Detect which cell encompasses the target text, then output its (x, y) center coordinate. 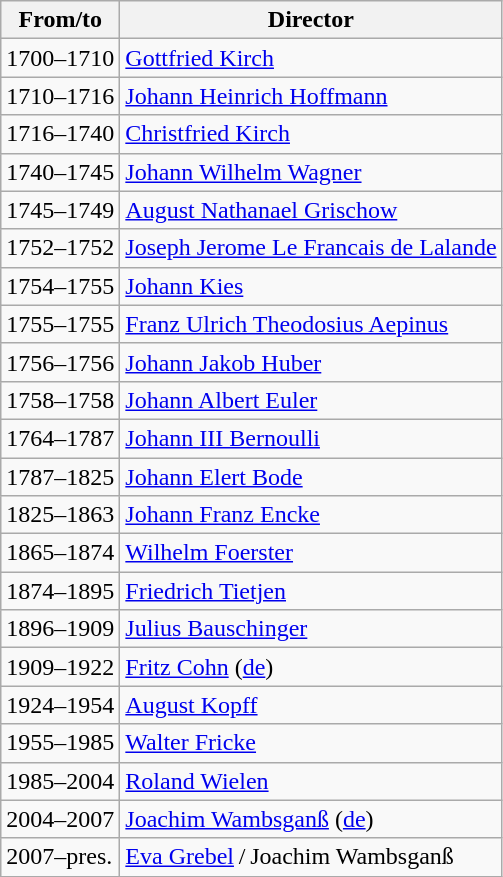
1754–1755 (60, 286)
1764–1787 (60, 438)
Christfried Kirch (311, 134)
1874–1895 (60, 591)
1710–1716 (60, 96)
Walter Fricke (311, 743)
Franz Ulrich Theodosius Aepinus (311, 324)
1985–2004 (60, 781)
Johann Heinrich Hoffmann (311, 96)
Gottfried Kirch (311, 58)
1745–1749 (60, 210)
1909–1922 (60, 667)
2007–pres. (60, 857)
Director (311, 20)
1716–1740 (60, 134)
Johann Elert Bode (311, 477)
1758–1758 (60, 400)
1865–1874 (60, 553)
Johann Kies (311, 286)
1924–1954 (60, 705)
1700–1710 (60, 58)
1755–1755 (60, 324)
1740–1745 (60, 172)
1825–1863 (60, 515)
1752–1752 (60, 248)
August Kopff (311, 705)
Johann Franz Encke (311, 515)
Julius Bauschinger (311, 629)
1787–1825 (60, 477)
From/to (60, 20)
2004–2007 (60, 819)
Wilhelm Foerster (311, 553)
Roland Wielen (311, 781)
Joachim Wambsganß (de) (311, 819)
1955–1985 (60, 743)
Friedrich Tietjen (311, 591)
August Nathanael Grischow (311, 210)
Johann Albert Euler (311, 400)
1896–1909 (60, 629)
Fritz Cohn (de) (311, 667)
Johann III Bernoulli (311, 438)
1756–1756 (60, 362)
Eva Grebel / Joachim Wambsganß (311, 857)
Johann Wilhelm Wagner (311, 172)
Joseph Jerome Le Francais de Lalande (311, 248)
Johann Jakob Huber (311, 362)
